Determine the (x, y) coordinate at the center of the cell enclosing the given text.  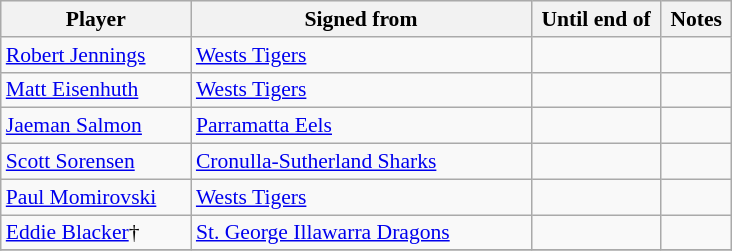
Parramatta Eels (361, 126)
Scott Sorensen (96, 162)
Cronulla-Sutherland Sharks (361, 162)
Signed from (361, 19)
Until end of (596, 19)
Notes (696, 19)
Eddie Blacker† (96, 233)
Paul Momirovski (96, 197)
St. George Illawarra Dragons (361, 233)
Jaeman Salmon (96, 126)
Matt Eisenhuth (96, 90)
Player (96, 19)
Robert Jennings (96, 55)
